Extract the [x, y] coordinate from the center of the cell holding the provided text.  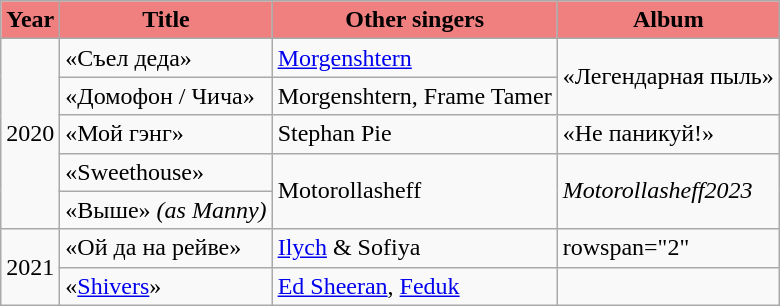
«Выше» (as Manny) [166, 210]
«Домофон / Чича» [166, 96]
Morgenshtern, Frame Tamer [414, 96]
rowspan="2" [668, 248]
Title [166, 20]
Motorollasheff [414, 191]
Album [668, 20]
«Не паникуй!» [668, 134]
Ed Sheeran, Feduk [414, 286]
2020 [30, 134]
«Shivers» [166, 286]
«Съел деда» [166, 58]
Other singers [414, 20]
Motorollasheff2023 [668, 191]
«Мой гэнг» [166, 134]
2021 [30, 267]
Stephan Pie [414, 134]
«Ой да на рейве» [166, 248]
Morgenshtern [414, 58]
Year [30, 20]
«Sweethouse» [166, 172]
«Легендарная пыль» [668, 77]
Ilych & Sofiya [414, 248]
